Find where the given text appears and provide that cell's center as (X, Y) coordinate. 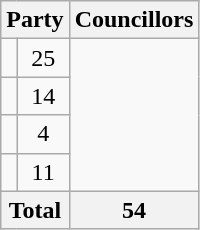
4 (43, 134)
Councillors (134, 20)
Total (35, 210)
54 (134, 210)
11 (43, 172)
25 (43, 58)
Party (35, 20)
14 (43, 96)
